Scan for the cell matching the given text and deliver its (X, Y) coordinate at center. 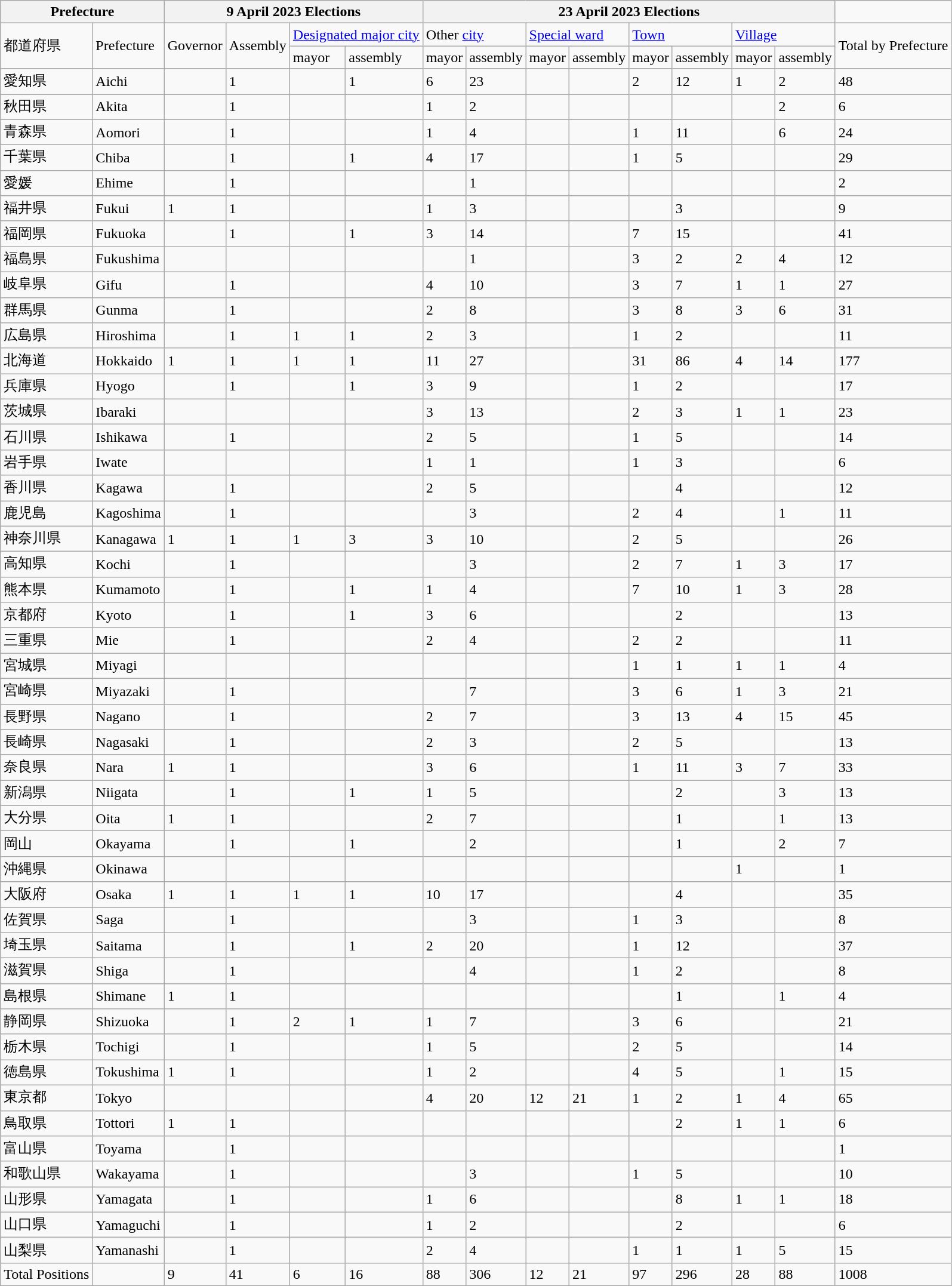
千葉県 (47, 158)
Okayama (128, 844)
奈良県 (47, 768)
1008 (893, 1274)
Governor (195, 46)
高知県 (47, 565)
86 (702, 361)
65 (893, 1097)
山梨県 (47, 1250)
大阪府 (47, 894)
広島県 (47, 336)
Osaka (128, 894)
Chiba (128, 158)
秋田県 (47, 107)
宮崎県 (47, 691)
Mie (128, 640)
群馬県 (47, 310)
97 (651, 1274)
長崎県 (47, 743)
Total by Prefecture (893, 46)
栃木県 (47, 1047)
35 (893, 894)
兵庫県 (47, 387)
Town (680, 35)
Nagano (128, 716)
青森県 (47, 133)
福岡県 (47, 234)
Okinawa (128, 869)
山形県 (47, 1200)
Iwate (128, 462)
長野県 (47, 716)
大分県 (47, 818)
Aomori (128, 133)
Aichi (128, 81)
Designated major city (356, 35)
Gifu (128, 284)
Toyama (128, 1149)
Kyoto (128, 615)
Ibaraki (128, 412)
都道府県 (47, 46)
Yamaguchi (128, 1225)
山口県 (47, 1225)
Nagasaki (128, 743)
Wakayama (128, 1174)
Akita (128, 107)
37 (893, 946)
Nara (128, 768)
29 (893, 158)
和歌山県 (47, 1174)
Shizuoka (128, 1022)
Tokyo (128, 1097)
徳島県 (47, 1072)
宮城県 (47, 666)
東京都 (47, 1097)
北海道 (47, 361)
Other city (474, 35)
Gunma (128, 310)
富山県 (47, 1149)
熊本県 (47, 590)
石川県 (47, 437)
296 (702, 1274)
9 April 2023 Elections (294, 12)
島根県 (47, 996)
Saga (128, 921)
Tokushima (128, 1072)
新潟県 (47, 793)
Miyazaki (128, 691)
Shiga (128, 971)
Total Positions (47, 1274)
滋賀県 (47, 971)
Kumamoto (128, 590)
306 (496, 1274)
Yamanashi (128, 1250)
福島県 (47, 259)
埼玉県 (47, 946)
鹿児島 (47, 513)
静岡県 (47, 1022)
佐賀県 (47, 921)
Yamagata (128, 1200)
177 (893, 361)
Hokkaido (128, 361)
Special ward (578, 35)
福井県 (47, 209)
Shimane (128, 996)
神奈川県 (47, 539)
Ehime (128, 183)
Oita (128, 818)
Miyagi (128, 666)
愛知県 (47, 81)
Niigata (128, 793)
茨城県 (47, 412)
Saitama (128, 946)
岐阜県 (47, 284)
18 (893, 1200)
愛媛 (47, 183)
48 (893, 81)
Hyogo (128, 387)
16 (384, 1274)
Kanagawa (128, 539)
三重県 (47, 640)
45 (893, 716)
Ishikawa (128, 437)
香川県 (47, 488)
Tochigi (128, 1047)
33 (893, 768)
Hiroshima (128, 336)
Village (784, 35)
Tottori (128, 1124)
Kagoshima (128, 513)
Fukuoka (128, 234)
鳥取県 (47, 1124)
26 (893, 539)
Assembly (258, 46)
岡山 (47, 844)
Kochi (128, 565)
23 April 2023 Elections (629, 12)
Kagawa (128, 488)
岩手県 (47, 462)
24 (893, 133)
沖縄県 (47, 869)
Fukui (128, 209)
Fukushima (128, 259)
京都府 (47, 615)
